Detect which cell encompasses the target text, then output its (x, y) center coordinate. 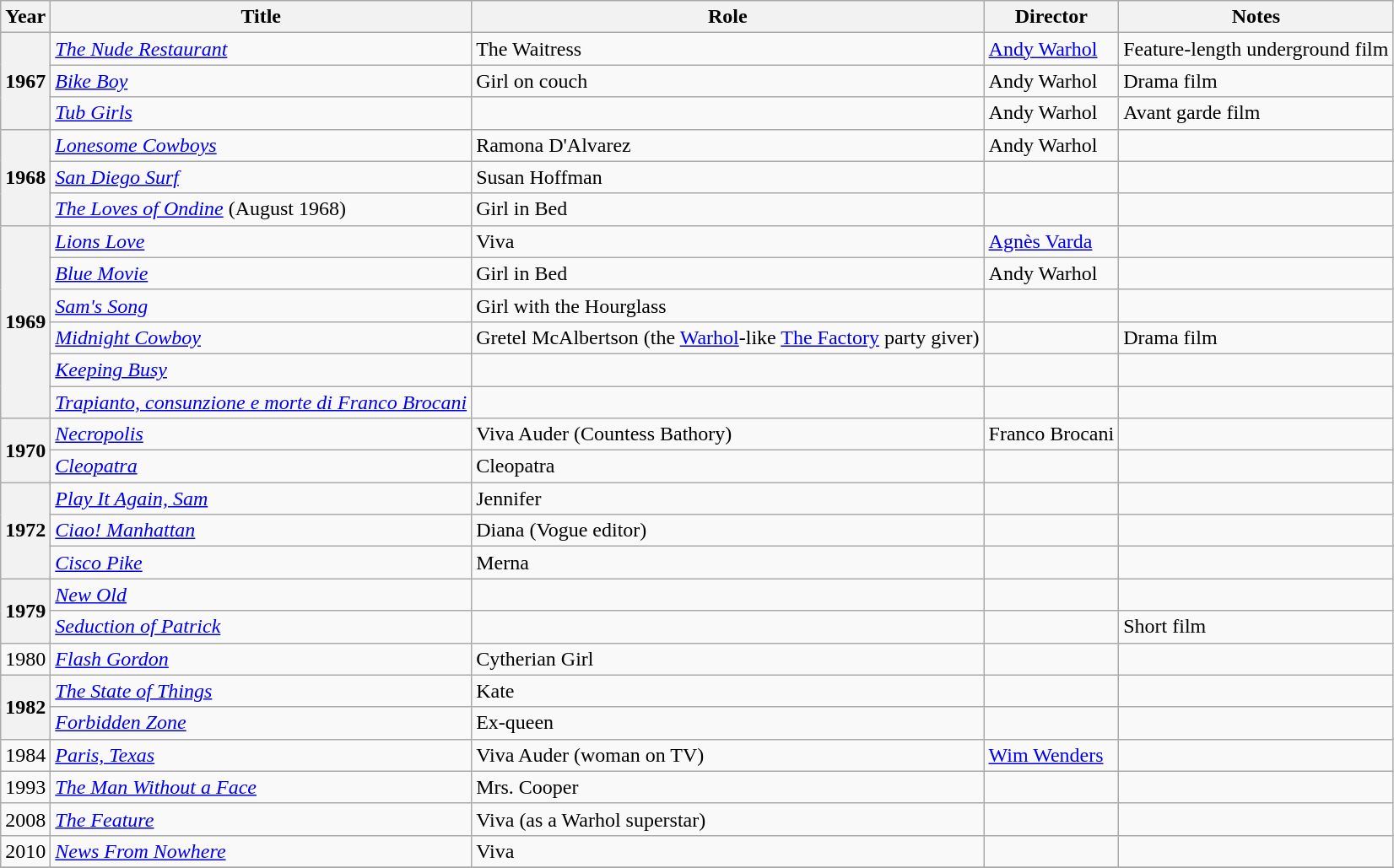
Gretel McAlbertson (the Warhol-like The Factory party giver) (727, 337)
1968 (25, 177)
The Feature (262, 819)
Director (1051, 17)
Cisco Pike (262, 563)
Agnès Varda (1051, 241)
Diana (Vogue editor) (727, 531)
Feature-length underground film (1256, 49)
Tub Girls (262, 113)
Kate (727, 691)
2008 (25, 819)
Trapianto, consunzione e morte di Franco Brocani (262, 402)
Paris, Texas (262, 755)
Avant garde film (1256, 113)
The Waitress (727, 49)
Blue Movie (262, 273)
Midnight Cowboy (262, 337)
Forbidden Zone (262, 723)
Girl with the Hourglass (727, 305)
San Diego Surf (262, 177)
Title (262, 17)
Wim Wenders (1051, 755)
Lonesome Cowboys (262, 145)
Notes (1256, 17)
Mrs. Cooper (727, 787)
Bike Boy (262, 81)
Ramona D'Alvarez (727, 145)
2010 (25, 851)
Ex-queen (727, 723)
Jennifer (727, 499)
1993 (25, 787)
Merna (727, 563)
Sam's Song (262, 305)
Flash Gordon (262, 659)
Role (727, 17)
Susan Hoffman (727, 177)
Short film (1256, 627)
1967 (25, 81)
Franco Brocani (1051, 434)
News From Nowhere (262, 851)
Viva Auder (woman on TV) (727, 755)
Girl on couch (727, 81)
Necropolis (262, 434)
Play It Again, Sam (262, 499)
The State of Things (262, 691)
New Old (262, 595)
The Nude Restaurant (262, 49)
1984 (25, 755)
1980 (25, 659)
1969 (25, 321)
Lions Love (262, 241)
The Loves of Ondine (August 1968) (262, 209)
Cytherian Girl (727, 659)
1972 (25, 531)
1979 (25, 611)
Seduction of Patrick (262, 627)
Keeping Busy (262, 369)
1982 (25, 707)
Ciao! Manhattan (262, 531)
Viva Auder (Countess Bathory) (727, 434)
Viva (as a Warhol superstar) (727, 819)
The Man Without a Face (262, 787)
Year (25, 17)
1970 (25, 450)
